Provide the (X, Y) coordinate of the cell's center where the given text is located.  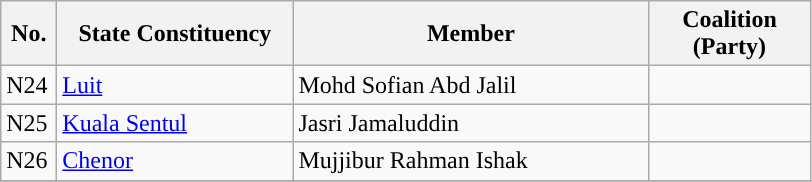
Luit (175, 85)
N26 (29, 161)
No. (29, 34)
N24 (29, 85)
Mujjibur Rahman Ishak (471, 161)
Jasri Jamaluddin (471, 123)
Chenor (175, 161)
State Constituency (175, 34)
N25 (29, 123)
Member (471, 34)
Kuala Sentul (175, 123)
Mohd Sofian Abd Jalil (471, 85)
Coalition (Party) (730, 34)
